Search for the cell housing the specified text and yield its [x, y] center coordinate. 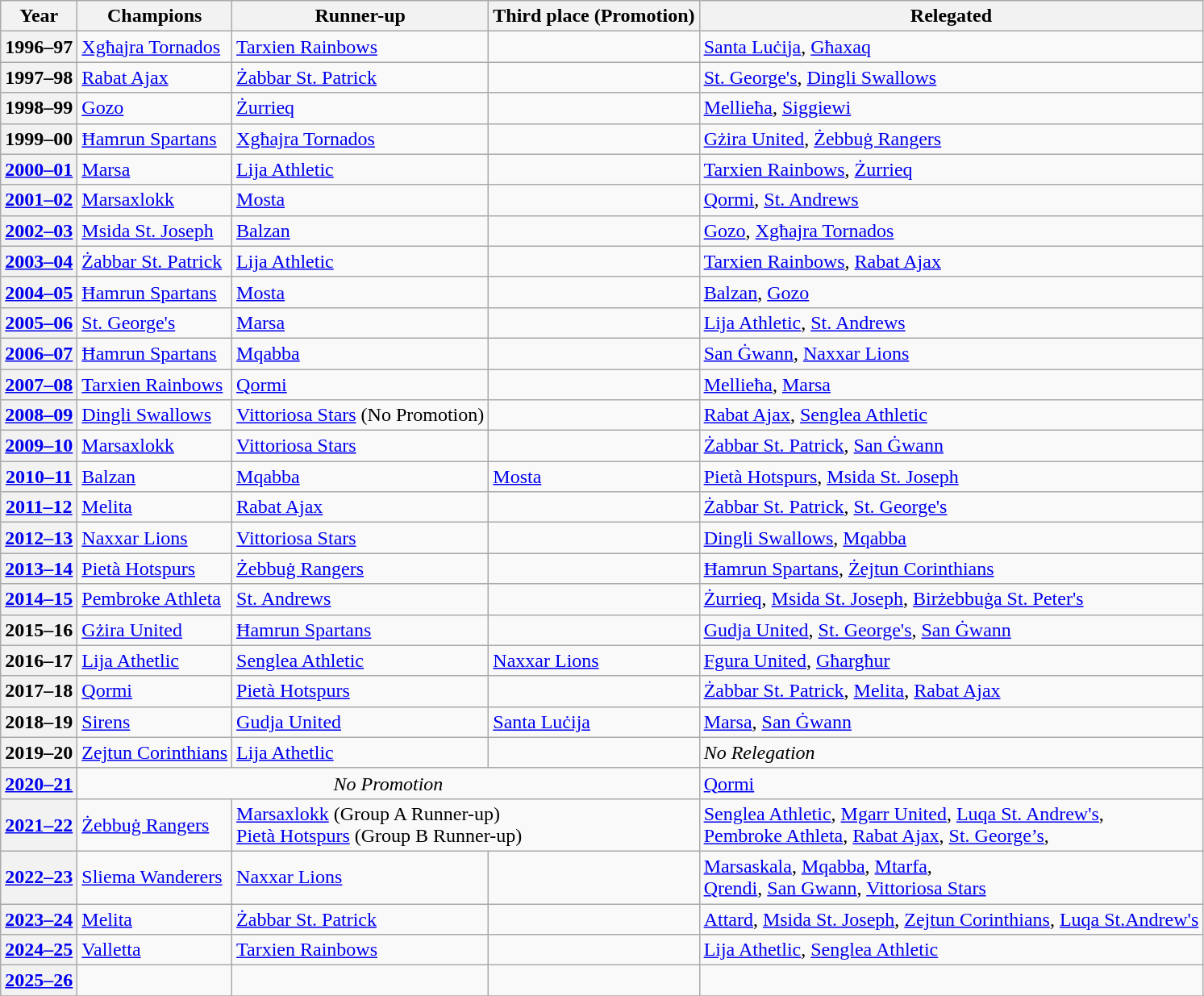
St. George's, Dingli Swallows [952, 77]
Gozo [155, 108]
Fgura United, Għargħur [952, 661]
Żabbar St. Patrick, St. George's [952, 507]
Santa Luċija [594, 722]
2020–21 [39, 783]
Marsaskala, Mqabba, Mtarfa,Qrendi, San Gwann, Vittoriosa Stars [952, 877]
2009–10 [39, 446]
2012–13 [39, 538]
2019–20 [39, 752]
Balzan, Gozo [952, 292]
2016–17 [39, 661]
2003–04 [39, 261]
Senglea Athletic, Mgarr United, Luqa St. Andrew's,Pembroke Athleta, Rabat Ajax, St. George’s, [952, 824]
Lija Athetlic, Senglea Athletic [952, 950]
2025–26 [39, 981]
Marsaxlokk (Group A Runner-up)Pietà Hotspurs (Group B Runner-up) [466, 824]
1997–98 [39, 77]
Sliema Wanderers [155, 877]
2021–22 [39, 824]
Dingli Swallows, Mqabba [952, 538]
St. Andrews [360, 599]
San Ġwann, Naxxar Lions [952, 353]
Ħamrun Spartans, Żejtun Corinthians [952, 569]
Gżira United [155, 630]
2014–15 [39, 599]
Year [39, 16]
2005–06 [39, 323]
Żurrieq, Msida St. Joseph, Birżebbuġa St. Peter's [952, 599]
Valletta [155, 950]
Pietà Hotspurs, Msida St. Joseph [952, 477]
Żabbar St. Patrick, San Ġwann [952, 446]
No Promotion [389, 783]
Sirens [155, 722]
Mellieħa, Siggiewi [952, 108]
Gozo, Xgħajra Tornados [952, 231]
Qormi, St. Andrews [952, 200]
Champions [155, 16]
2001–02 [39, 200]
2011–12 [39, 507]
Dingli Swallows [155, 415]
2022–23 [39, 877]
Attard, Msida St. Joseph, Zejtun Corinthians, Luqa St.Andrew's [952, 919]
1996–97 [39, 47]
2007–08 [39, 385]
Msida St. Joseph [155, 231]
St. George's [155, 323]
Tarxien Rainbows, Żurrieq [952, 169]
Gżira United, Żebbuġ Rangers [952, 139]
2015–16 [39, 630]
Third place (Promotion) [594, 16]
2024–25 [39, 950]
2010–11 [39, 477]
No Relegation [952, 752]
2013–14 [39, 569]
1999–00 [39, 139]
Tarxien Rainbows, Rabat Ajax [952, 261]
2006–07 [39, 353]
2002–03 [39, 231]
Mellieħa, Marsa [952, 385]
Runner-up [360, 16]
Rabat Ajax, Senglea Athletic [952, 415]
2008–09 [39, 415]
Pembroke Athleta [155, 599]
Marsa, San Ġwann [952, 722]
1998–99 [39, 108]
2023–24 [39, 919]
Santa Luċija, Għaxaq [952, 47]
Lija Athletic, St. Andrews [952, 323]
Relegated [952, 16]
Żurrieq [360, 108]
2018–19 [39, 722]
Żabbar St. Patrick, Melita, Rabat Ajax [952, 691]
Vittoriosa Stars (No Promotion) [360, 415]
2017–18 [39, 691]
2004–05 [39, 292]
Zejtun Corinthians [155, 752]
2000–01 [39, 169]
Gudja United, St. George's, San Ġwann [952, 630]
Gudja United [360, 722]
Senglea Athletic [360, 661]
